Pinpoint the cell where the given text exists, returning its [X, Y] midpoint coordinate. 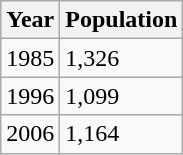
Year [30, 20]
1,164 [122, 134]
1,099 [122, 96]
Population [122, 20]
1996 [30, 96]
1985 [30, 58]
1,326 [122, 58]
2006 [30, 134]
